For the text-containing cell, return its midpoint in [X, Y] coordinate format. 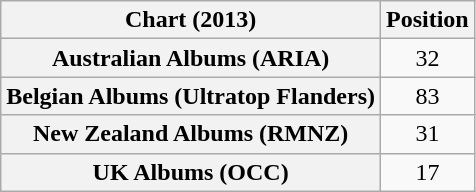
17 [428, 172]
Position [428, 20]
Chart (2013) [191, 20]
New Zealand Albums (RMNZ) [191, 134]
Belgian Albums (Ultratop Flanders) [191, 96]
31 [428, 134]
32 [428, 58]
83 [428, 96]
Australian Albums (ARIA) [191, 58]
UK Albums (OCC) [191, 172]
